Search for the cell housing the specified text and yield its [x, y] center coordinate. 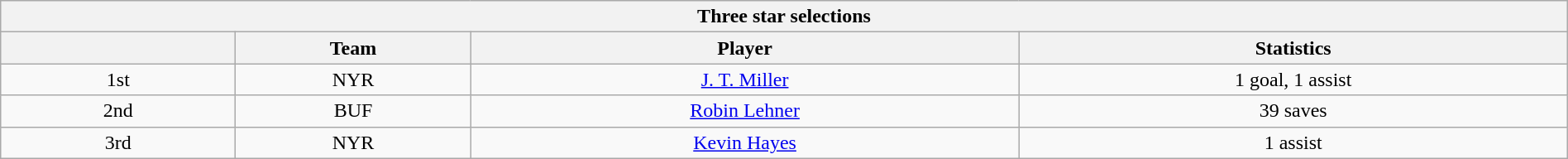
Kevin Hayes [744, 142]
39 saves [1293, 111]
3rd [118, 142]
Three star selections [784, 17]
1 goal, 1 assist [1293, 79]
J. T. Miller [744, 79]
Robin Lehner [744, 111]
Team [353, 48]
2nd [118, 111]
Player [744, 48]
BUF [353, 111]
Statistics [1293, 48]
1st [118, 79]
1 assist [1293, 142]
